Scan for the cell matching the given text and deliver its (x, y) coordinate at center. 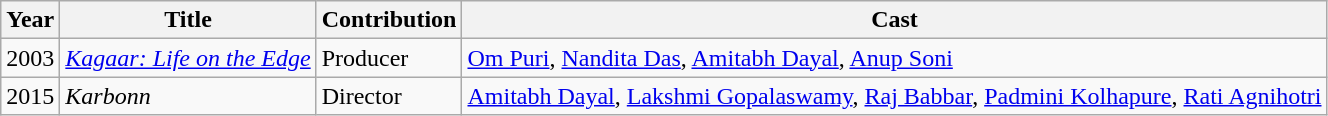
2015 (30, 96)
Amitabh Dayal, Lakshmi Gopalaswamy, Raj Babbar, Padmini Kolhapure, Rati Agnihotri (894, 96)
Director (389, 96)
Kagaar: Life on the Edge (188, 58)
Cast (894, 20)
Karbonn (188, 96)
Om Puri, Nandita Das, Amitabh Dayal, Anup Soni (894, 58)
Contribution (389, 20)
2003 (30, 58)
Year (30, 20)
Title (188, 20)
Producer (389, 58)
